Scan for the cell matching the given text and deliver its [x, y] coordinate at center. 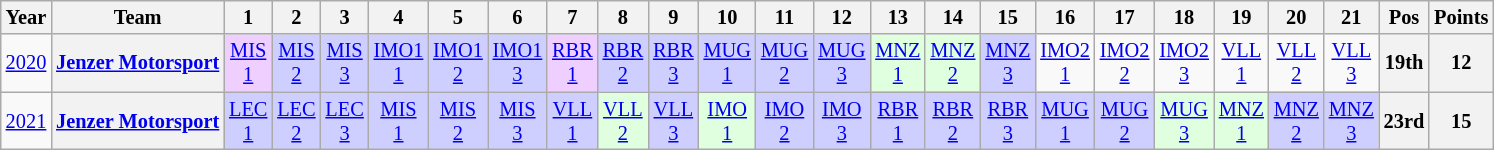
Points [1461, 17]
LEC2 [296, 121]
LEC1 [248, 121]
IMO22 [1125, 63]
14 [952, 17]
9 [673, 17]
IMO1 [728, 121]
21 [1352, 17]
16 [1065, 17]
6 [518, 17]
IMO23 [1184, 63]
18 [1184, 17]
Year [26, 17]
17 [1125, 17]
2020 [26, 63]
IMO12 [458, 63]
IMO21 [1065, 63]
Pos [1404, 17]
23rd [1404, 121]
1 [248, 17]
2 [296, 17]
11 [784, 17]
20 [1296, 17]
IMO13 [518, 63]
19th [1404, 63]
Team [138, 17]
IMO11 [399, 63]
13 [898, 17]
IMO2 [784, 121]
IMO3 [842, 121]
10 [728, 17]
19 [1242, 17]
4 [399, 17]
LEC3 [344, 121]
2021 [26, 121]
8 [623, 17]
7 [572, 17]
5 [458, 17]
3 [344, 17]
